Identify which cell holds the provided text, then report its (X, Y) central coordinate. 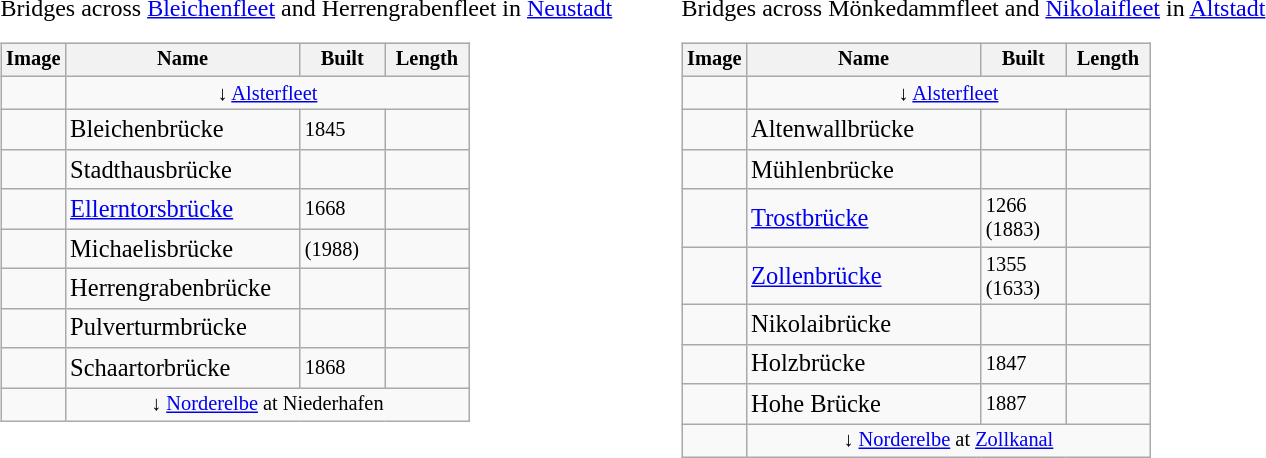
↓ Norderelbe at Niederhafen (267, 405)
Mühlenbrücke (864, 170)
Michaelisbrücke (182, 249)
1668 (342, 209)
1266 (1883) (1024, 218)
Herrengrabenbrücke (182, 289)
1847 (1024, 364)
Nikolaibrücke (864, 325)
Trostbrücke (864, 218)
Pulverturmbrücke (182, 328)
1355 (1633) (1024, 276)
1868 (342, 368)
Hohe Brücke (864, 404)
Stadthausbrücke (182, 170)
1845 (342, 130)
Schaartorbrücke (182, 368)
Zollenbrücke (864, 276)
Ellerntorsbrücke (182, 209)
1887 (1024, 404)
Bleichenbrücke (182, 130)
(1988) (342, 249)
Altenwallbrücke (864, 130)
Holzbrücke (864, 364)
↓ Norderelbe at Zollkanal (948, 441)
